Find where the given text appears and provide that cell's center as [x, y] coordinate. 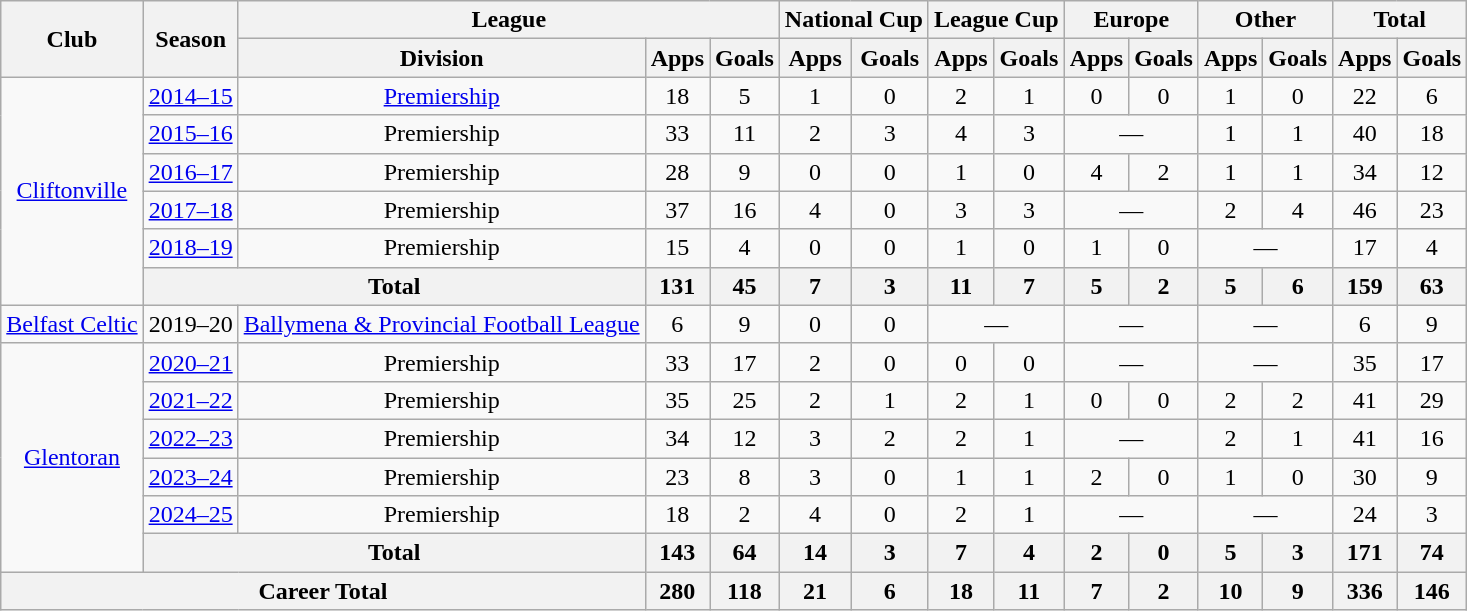
280 [677, 591]
2023–24 [190, 477]
Cliftonville [72, 191]
Club [72, 39]
143 [677, 553]
171 [1365, 553]
10 [1230, 591]
63 [1432, 286]
22 [1365, 96]
159 [1365, 286]
Belfast Celtic [72, 324]
29 [1432, 400]
118 [745, 591]
National Cup [854, 20]
Career Total [323, 591]
46 [1365, 210]
14 [815, 553]
8 [745, 477]
21 [815, 591]
24 [1365, 515]
2020–21 [190, 362]
Season [190, 39]
League [508, 20]
15 [677, 248]
2021–22 [190, 400]
Ballymena & Provincial Football League [442, 324]
74 [1432, 553]
Glentoran [72, 457]
64 [745, 553]
336 [1365, 591]
2017–18 [190, 210]
Other [1265, 20]
37 [677, 210]
146 [1432, 591]
131 [677, 286]
25 [745, 400]
30 [1365, 477]
2018–19 [190, 248]
2024–25 [190, 515]
2014–15 [190, 96]
2022–23 [190, 438]
28 [677, 172]
2016–17 [190, 172]
45 [745, 286]
Europe [1131, 20]
2015–16 [190, 134]
League Cup [996, 20]
Division [442, 58]
2019–20 [190, 324]
40 [1365, 134]
